Detect which cell encompasses the target text, then output its [x, y] center coordinate. 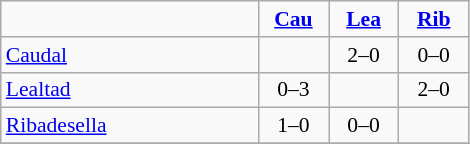
Caudal [130, 55]
Ribadesella [130, 126]
1–0 [293, 126]
Lea [363, 19]
0–3 [293, 90]
Lealtad [130, 90]
Rib [434, 19]
Cau [293, 19]
